Provide the (x, y) coordinate of the cell's center where the given text is located.  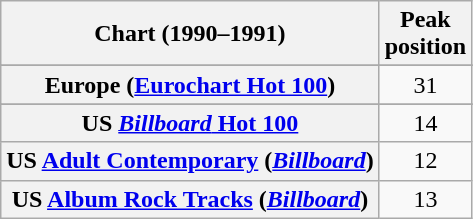
Chart (1990–1991) (190, 34)
Peakposition (425, 34)
31 (425, 85)
14 (425, 123)
US Billboard Hot 100 (190, 123)
Europe (Eurochart Hot 100) (190, 85)
12 (425, 161)
US Adult Contemporary (Billboard) (190, 161)
US Album Rock Tracks (Billboard) (190, 199)
13 (425, 199)
